Detect which cell encompasses the target text, then output its (x, y) center coordinate. 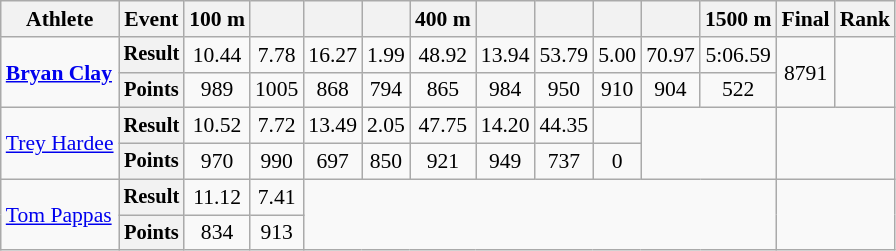
5.00 (617, 55)
400 m (443, 19)
14.20 (506, 126)
Tom Pappas (60, 214)
Event (152, 19)
11.12 (217, 197)
7.41 (276, 197)
522 (738, 90)
100 m (217, 19)
44.35 (564, 126)
834 (217, 233)
Athlete (60, 19)
1500 m (738, 19)
0 (617, 162)
Final (806, 19)
913 (276, 233)
868 (332, 90)
697 (332, 162)
48.92 (443, 55)
53.79 (564, 55)
949 (506, 162)
13.49 (332, 126)
850 (386, 162)
Rank (866, 19)
970 (217, 162)
16.27 (332, 55)
990 (276, 162)
13.94 (506, 55)
904 (670, 90)
950 (564, 90)
70.97 (670, 55)
Bryan Clay (60, 72)
737 (564, 162)
989 (217, 90)
Trey Hardee (60, 144)
984 (506, 90)
47.75 (443, 126)
8791 (806, 72)
921 (443, 162)
5:06.59 (738, 55)
7.72 (276, 126)
1.99 (386, 55)
2.05 (386, 126)
910 (617, 90)
10.52 (217, 126)
794 (386, 90)
865 (443, 90)
7.78 (276, 55)
1005 (276, 90)
10.44 (217, 55)
